Locate the cell with the specified text and output its (x, y) center coordinate. 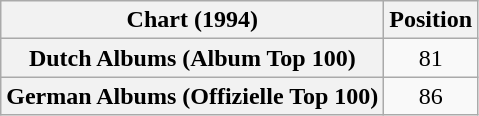
Dutch Albums (Album Top 100) (192, 58)
German Albums (Offizielle Top 100) (192, 96)
81 (431, 58)
Chart (1994) (192, 20)
86 (431, 96)
Position (431, 20)
